Return the [X, Y] coordinate for the center point of the cell that contains the specified text.  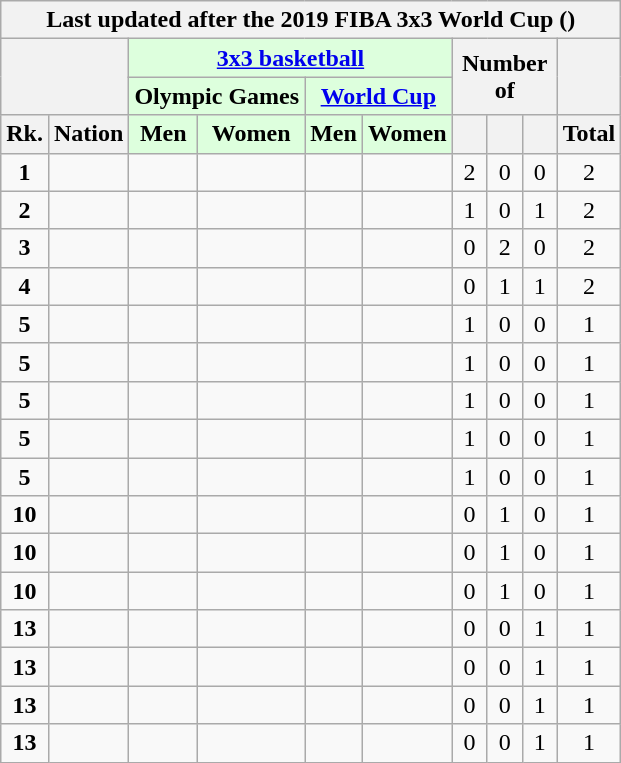
3 [25, 248]
World Cup [378, 96]
Olympic Games [217, 96]
Nation [88, 134]
Number of [504, 77]
4 [25, 286]
Rk. [25, 134]
3x3 basketball [290, 58]
Total [589, 134]
Last updated after the 2019 FIBA 3x3 World Cup () [311, 20]
